Pinpoint the cell where the given text exists, returning its (x, y) midpoint coordinate. 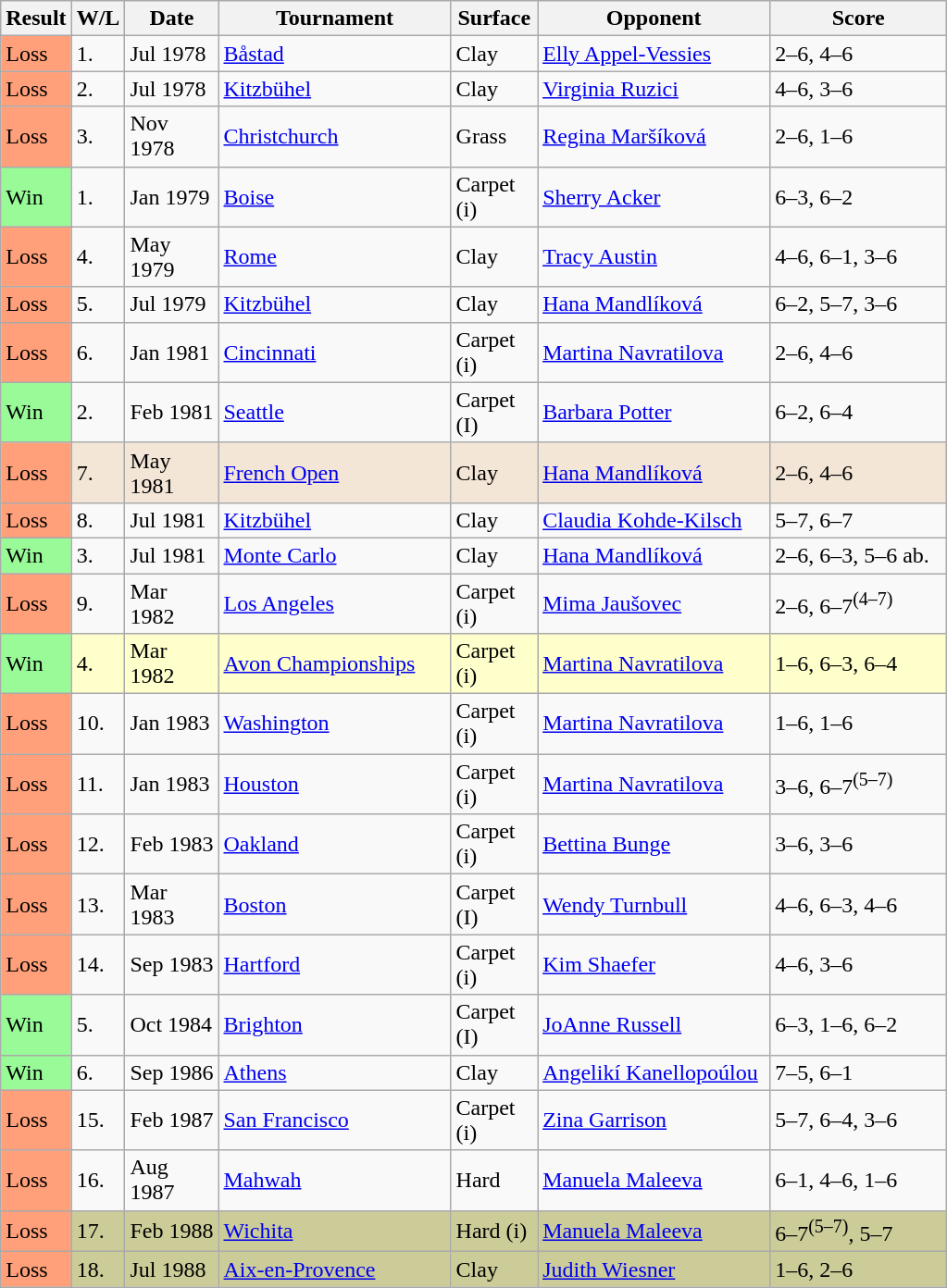
8. (98, 520)
3–6, 6–7(5–7) (859, 785)
Mahwah (335, 1181)
Oakland (335, 844)
Kim Shaefer (654, 964)
Feb 1987 (172, 1120)
Jul 1988 (172, 1269)
Cincinnati (335, 352)
Mar 1983 (172, 905)
2–6, 1–6 (859, 137)
Boise (335, 196)
Barbara Potter (654, 413)
1–6, 2–6 (859, 1269)
Score (859, 19)
16. (98, 1181)
Feb 1981 (172, 413)
Brighton (335, 1025)
6–3, 6–2 (859, 196)
2–6, 6–7(4–7) (859, 603)
Los Angeles (335, 603)
Jan 1979 (172, 196)
9. (98, 603)
Opponent (654, 19)
Houston (335, 785)
Wendy Turnbull (654, 905)
Sherry Acker (654, 196)
10. (98, 724)
Jul 1979 (172, 304)
Hartford (335, 964)
Bettina Bunge (654, 844)
5–7, 6–7 (859, 520)
15. (98, 1120)
2–6, 6–3, 5–6 ab. (859, 555)
Nov 1978 (172, 137)
Result (36, 19)
Date (172, 19)
May 1979 (172, 257)
6–7(5–7), 5–7 (859, 1231)
Feb 1983 (172, 844)
7–5, 6–1 (859, 1072)
6–2, 5–7, 3–6 (859, 304)
Oct 1984 (172, 1025)
Christchurch (335, 137)
Washington (335, 724)
Feb 1988 (172, 1231)
17. (98, 1231)
4–6, 6–3, 4–6 (859, 905)
Monte Carlo (335, 555)
12. (98, 844)
Tournament (335, 19)
6–3, 1–6, 6–2 (859, 1025)
Aug 1987 (172, 1181)
May 1981 (172, 472)
Claudia Kohde-Kilsch (654, 520)
Judith Wiesner (654, 1269)
Båstad (335, 54)
Virginia Ruzici (654, 89)
Zina Garrison (654, 1120)
Elly Appel-Vessies (654, 54)
4–6, 6–1, 3–6 (859, 257)
3–6, 3–6 (859, 844)
Surface (494, 19)
Wichita (335, 1231)
Angelikí Kanellopoúlou (654, 1072)
7. (98, 472)
Sep 1983 (172, 964)
Athens (335, 1072)
13. (98, 905)
French Open (335, 472)
Jan 1981 (172, 352)
Hard (i) (494, 1231)
Hard (494, 1181)
Sep 1986 (172, 1072)
5–7, 6–4, 3–6 (859, 1120)
Mima Jaušovec (654, 603)
Avon Championships (335, 664)
Regina Maršíková (654, 137)
Tracy Austin (654, 257)
Grass (494, 137)
Rome (335, 257)
Boston (335, 905)
Seattle (335, 413)
W/L (98, 19)
11. (98, 785)
6–2, 6–4 (859, 413)
6–1, 4–6, 1–6 (859, 1181)
Aix-en-Provence (335, 1269)
JoAnne Russell (654, 1025)
1–6, 6–3, 6–4 (859, 664)
14. (98, 964)
1–6, 1–6 (859, 724)
18. (98, 1269)
San Francisco (335, 1120)
